For the text-containing cell, return its midpoint in (x, y) coordinate format. 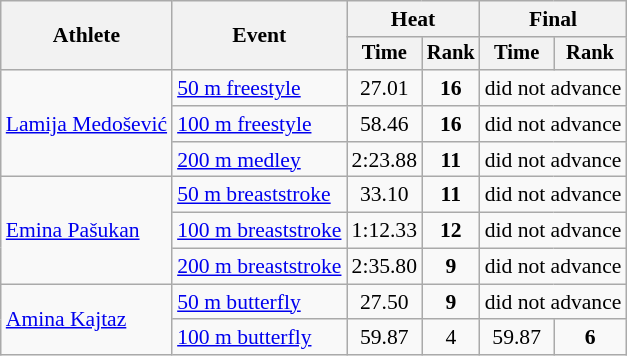
27.01 (384, 88)
2:35.80 (384, 267)
1:12.33 (384, 231)
200 m medley (259, 160)
27.50 (384, 302)
Final (554, 19)
100 m freestyle (259, 124)
4 (451, 338)
33.10 (384, 195)
58.46 (384, 124)
50 m freestyle (259, 88)
100 m butterfly (259, 338)
50 m butterfly (259, 302)
2:23.88 (384, 160)
Amina Kajtaz (86, 320)
200 m breaststroke (259, 267)
Emina Pašukan (86, 230)
Athlete (86, 36)
12 (451, 231)
6 (590, 338)
100 m breaststroke (259, 231)
Lamija Medošević (86, 124)
Event (259, 36)
50 m breaststroke (259, 195)
Heat (414, 19)
